Identify which cell holds the provided text, then report its (x, y) central coordinate. 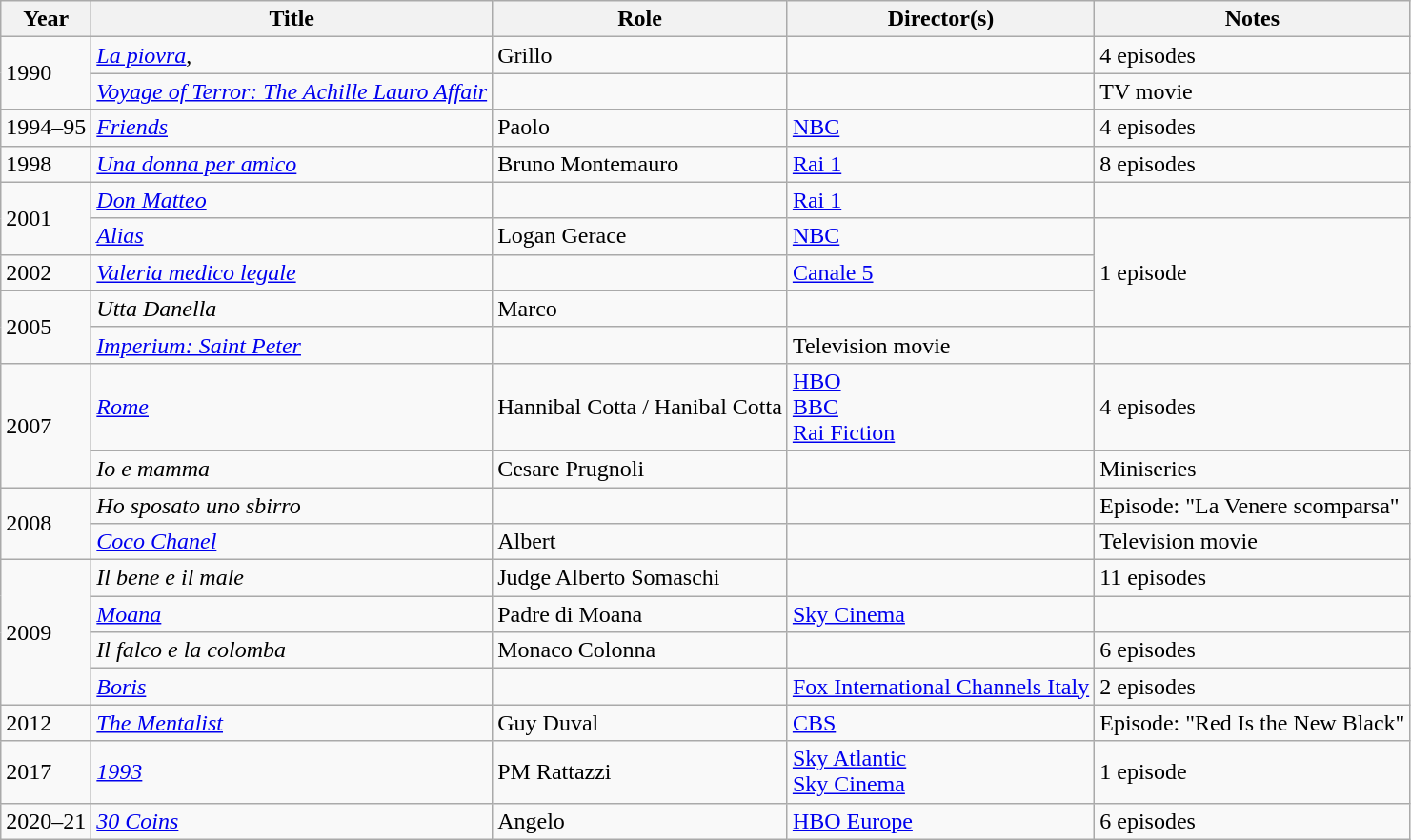
Padre di Moana (640, 614)
11 episodes (1252, 578)
30 Coins (292, 821)
Bruno Montemauro (640, 164)
2005 (46, 327)
Sky AtlanticSky Cinema (940, 771)
Coco Chanel (292, 542)
2012 (46, 723)
Guy Duval (640, 723)
2007 (46, 425)
Friends (292, 128)
HBO Europe (940, 821)
Judge Alberto Somaschi (640, 578)
Paolo (640, 128)
Don Matteo (292, 200)
2017 (46, 771)
Role (640, 19)
Alias (292, 236)
Miniseries (1252, 469)
Albert (640, 542)
Grillo (640, 55)
Voyage of Terror: The Achille Lauro Affair (292, 91)
2008 (46, 524)
CBS (940, 723)
PM Rattazzi (640, 771)
Director(s) (940, 19)
2001 (46, 218)
Ho sposato uno sbirro (292, 506)
2020–21 (46, 821)
Fox International Channels Italy (940, 687)
2002 (46, 272)
Notes (1252, 19)
Utta Danella (292, 309)
Marco (640, 309)
Moana (292, 614)
The Mentalist (292, 723)
Imperium: Saint Peter (292, 345)
Canale 5 (940, 272)
1998 (46, 164)
1993 (292, 771)
2 episodes (1252, 687)
Episode: "La Venere scomparsa" (1252, 506)
TV movie (1252, 91)
1994–95 (46, 128)
Boris (292, 687)
Valeria medico legale (292, 272)
Una donna per amico (292, 164)
Title (292, 19)
Il falco e la colomba (292, 650)
Io e mamma (292, 469)
Angelo (640, 821)
8 episodes (1252, 164)
2009 (46, 632)
Year (46, 19)
Sky Cinema (940, 614)
Rome (292, 407)
HBOBBCRai Fiction (940, 407)
Monaco Colonna (640, 650)
Logan Gerace (640, 236)
Il bene e il male (292, 578)
Hannibal Cotta / Hanibal Cotta (640, 407)
1990 (46, 73)
La piovra, (292, 55)
Cesare Prugnoli (640, 469)
Episode: "Red Is the New Black" (1252, 723)
